Extract the [x, y] coordinate from the center of the cell holding the provided text.  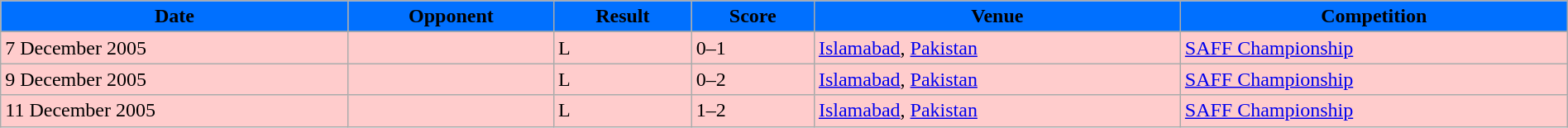
11 December 2005 [175, 111]
0–2 [753, 79]
Score [753, 17]
Venue [997, 17]
0–1 [753, 48]
7 December 2005 [175, 48]
Result [622, 17]
Opponent [451, 17]
9 December 2005 [175, 79]
1–2 [753, 111]
Competition [1374, 17]
Date [175, 17]
